Extract the [X, Y] coordinate from the center of the cell holding the provided text.  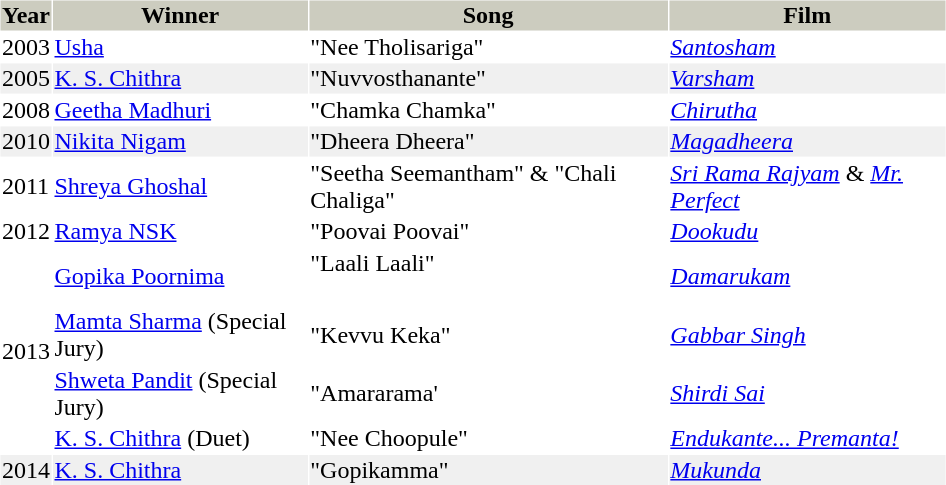
Endukante... Premanta! [808, 439]
"Kevvu Keka" [488, 334]
2014 [26, 470]
"Nee Choopule" [488, 439]
"Dheera Dheera" [488, 141]
Dookudu [808, 231]
Gopika Poornima [180, 276]
Gabbar Singh [808, 334]
Geetha Madhuri [180, 110]
K. S. Chithra (Duet) [180, 439]
Song [488, 15]
Damarukam [808, 276]
2011 [26, 186]
Film [808, 15]
Shirdi Sai [808, 394]
"Nuvvosthanante" [488, 79]
Santosham [808, 47]
Ramya NSK [180, 231]
"Poovai Poovai" [488, 231]
"Amararama' [488, 394]
Sri Rama Rajyam & Mr. Perfect [808, 186]
"Seetha Seemantham" & "Chali Chaliga" [488, 186]
Magadheera [808, 141]
"Chamka Chamka" [488, 110]
Year [26, 15]
2003 [26, 47]
Mamta Sharma (Special Jury) [180, 334]
Mukunda [808, 470]
Chirutha [808, 110]
2012 [26, 231]
2013 [26, 351]
"Gopikamma" [488, 470]
Usha [180, 47]
2008 [26, 110]
"Laali Laali" [488, 276]
Shreya Ghoshal [180, 186]
Winner [180, 15]
Varsham [808, 79]
Nikita Nigam [180, 141]
2005 [26, 79]
Shweta Pandit (Special Jury) [180, 394]
2010 [26, 141]
"Nee Tholisariga" [488, 47]
